Output the (x, y) coordinate of the center of the cell containing the given text.  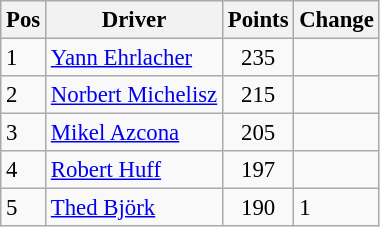
Driver (134, 20)
Thed Björk (134, 208)
4 (24, 170)
190 (258, 208)
215 (258, 95)
Pos (24, 20)
Yann Ehrlacher (134, 58)
Norbert Michelisz (134, 95)
235 (258, 58)
2 (24, 95)
Mikel Azcona (134, 133)
Points (258, 20)
3 (24, 133)
205 (258, 133)
Robert Huff (134, 170)
5 (24, 208)
Change (336, 20)
197 (258, 170)
